From the cell containing the given text, extract its center point as (x, y) coordinate. 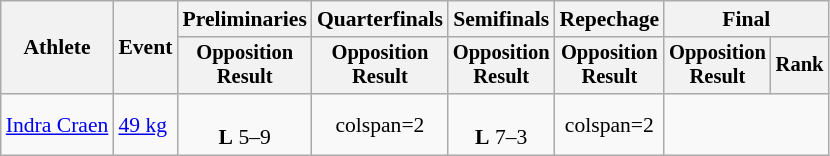
Rank (800, 66)
Indra Craen (58, 124)
49 kg (145, 124)
Final (746, 19)
Semifinals (502, 19)
Preliminaries (244, 19)
L 5–9 (244, 124)
Athlete (58, 48)
L 7–3 (502, 124)
Event (145, 48)
Repechage (610, 19)
Quarterfinals (380, 19)
